Scan for the cell matching the given text and deliver its (X, Y) coordinate at center. 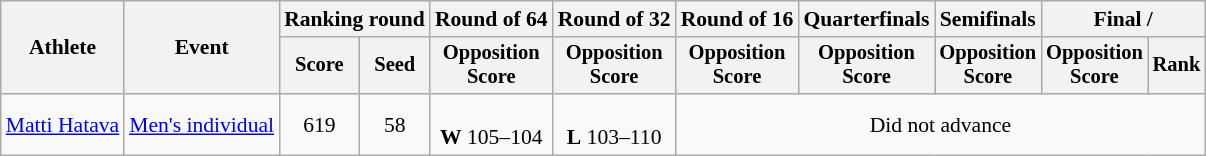
Seed (395, 66)
Rank (1177, 66)
Final / (1123, 19)
Score (320, 66)
Round of 32 (614, 19)
Men's individual (202, 124)
Event (202, 48)
Semifinals (988, 19)
Round of 64 (492, 19)
619 (320, 124)
Round of 16 (738, 19)
Did not advance (941, 124)
Athlete (62, 48)
L 103–110 (614, 124)
W 105–104 (492, 124)
Ranking round (354, 19)
58 (395, 124)
Quarterfinals (866, 19)
Matti Hatava (62, 124)
